For the text-containing cell, return its midpoint in (X, Y) coordinate format. 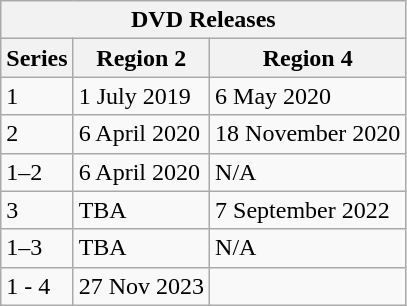
18 November 2020 (308, 134)
Region 4 (308, 58)
1–2 (37, 172)
1–3 (37, 248)
1 July 2019 (141, 96)
1 - 4 (37, 286)
27 Nov 2023 (141, 286)
DVD Releases (204, 20)
Region 2 (141, 58)
1 (37, 96)
2 (37, 134)
Series (37, 58)
3 (37, 210)
6 May 2020 (308, 96)
7 September 2022 (308, 210)
